Provide the [X, Y] coordinate of the cell's center where the given text is located.  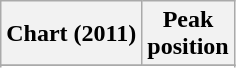
Chart (2011) [72, 34]
Peakposition [188, 34]
